For the text-containing cell, return its midpoint in [x, y] coordinate format. 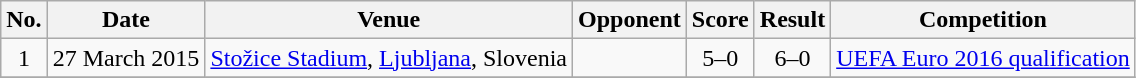
No. [24, 20]
6–0 [792, 58]
Competition [984, 20]
Venue [389, 20]
27 March 2015 [126, 58]
UEFA Euro 2016 qualification [984, 58]
Score [720, 20]
Result [792, 20]
1 [24, 58]
Date [126, 20]
5–0 [720, 58]
Stožice Stadium, Ljubljana, Slovenia [389, 58]
Opponent [630, 20]
